Determine the [X, Y] coordinate at the center of the cell enclosing the given text.  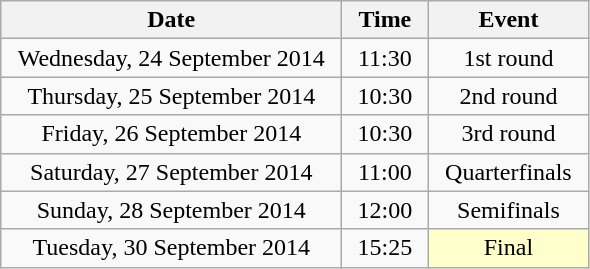
Quarterfinals [508, 172]
Thursday, 25 September 2014 [172, 96]
3rd round [508, 134]
Friday, 26 September 2014 [172, 134]
Event [508, 20]
Wednesday, 24 September 2014 [172, 58]
Final [508, 248]
2nd round [508, 96]
12:00 [385, 210]
Semifinals [508, 210]
11:00 [385, 172]
Saturday, 27 September 2014 [172, 172]
15:25 [385, 248]
Sunday, 28 September 2014 [172, 210]
Tuesday, 30 September 2014 [172, 248]
Date [172, 20]
11:30 [385, 58]
Time [385, 20]
1st round [508, 58]
